Locate the cell with the specified text and output its (X, Y) center coordinate. 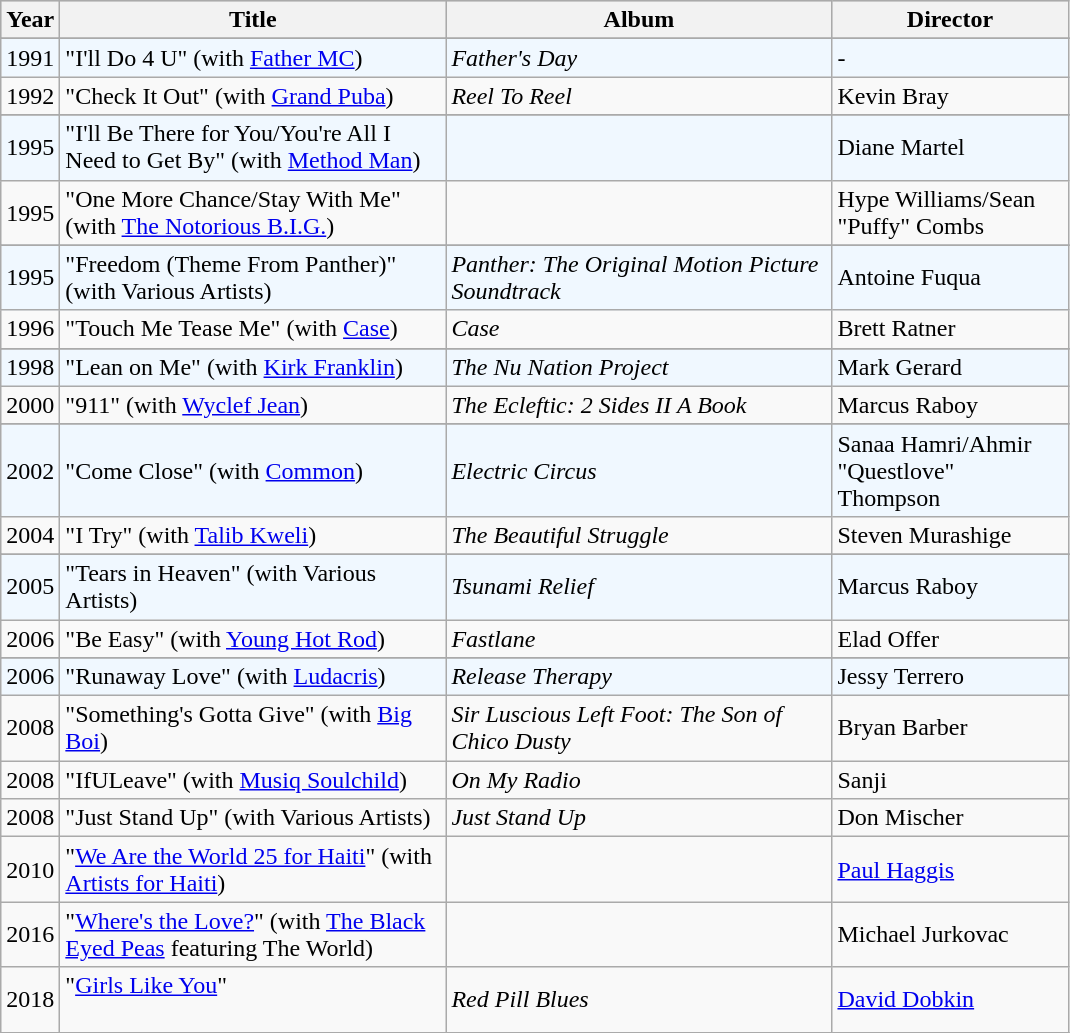
Brett Ratner (950, 329)
"Be Easy" (with Young Hot Rod) (253, 639)
David Dobkin (950, 1000)
Elad Offer (950, 639)
2000 (30, 405)
Hype Williams/Sean "Puffy" Combs (950, 212)
"Where's the Love?" (with The Black Eyed Peas featuring The World) (253, 934)
Diane Martel (950, 148)
"Runaway Love" (with Ludacris) (253, 677)
Album (639, 20)
Don Mischer (950, 818)
"We Are the World 25 for Haiti" (with Artists for Haiti) (253, 870)
Antoine Fuqua (950, 278)
Father's Day (639, 58)
Electric Circus (639, 470)
Panther: The Original Motion Picture Soundtrack (639, 278)
"Check It Out" (with Grand Puba) (253, 96)
Release Therapy (639, 677)
Sir Luscious Left Foot: The Son of Chico Dusty (639, 728)
"911" (with Wyclef Jean) (253, 405)
"Something's Gotta Give" (with Big Boi) (253, 728)
2004 (30, 535)
2002 (30, 470)
"I Try" (with Talib Kweli) (253, 535)
"Girls Like You" (253, 1000)
2005 (30, 586)
Director (950, 20)
Sanaa Hamri/Ahmir "Questlove" Thompson (950, 470)
The Nu Nation Project (639, 367)
"Lean on Me" (with Kirk Franklin) (253, 367)
On My Radio (639, 780)
Case (639, 329)
Paul Haggis (950, 870)
"Freedom (Theme From Panther)" (with Various Artists) (253, 278)
Year (30, 20)
"IfULeave" (with Musiq Soulchild) (253, 780)
"Tears in Heaven" (with Various Artists) (253, 586)
1998 (30, 367)
The Beautiful Struggle (639, 535)
Michael Jurkovac (950, 934)
Jessy Terrero (950, 677)
Title (253, 20)
- (950, 58)
Red Pill Blues (639, 1000)
The Ecleftic: 2 Sides II A Book (639, 405)
Reel To Reel (639, 96)
Just Stand Up (639, 818)
Bryan Barber (950, 728)
Steven Murashige (950, 535)
"Touch Me Tease Me" (with Case) (253, 329)
Sanji (950, 780)
"One More Chance/Stay With Me" (with The Notorious B.I.G.) (253, 212)
"I'll Do 4 U" (with Father MC) (253, 58)
Mark Gerard (950, 367)
"Come Close" (with Common) (253, 470)
2018 (30, 1000)
1996 (30, 329)
Tsunami Relief (639, 586)
"I'll Be There for You/You're All I Need to Get By" (with Method Man) (253, 148)
Fastlane (639, 639)
1992 (30, 96)
1991 (30, 58)
Kevin Bray (950, 96)
"Just Stand Up" (with Various Artists) (253, 818)
2016 (30, 934)
2010 (30, 870)
